Pinpoint the cell where the given text exists, returning its (x, y) midpoint coordinate. 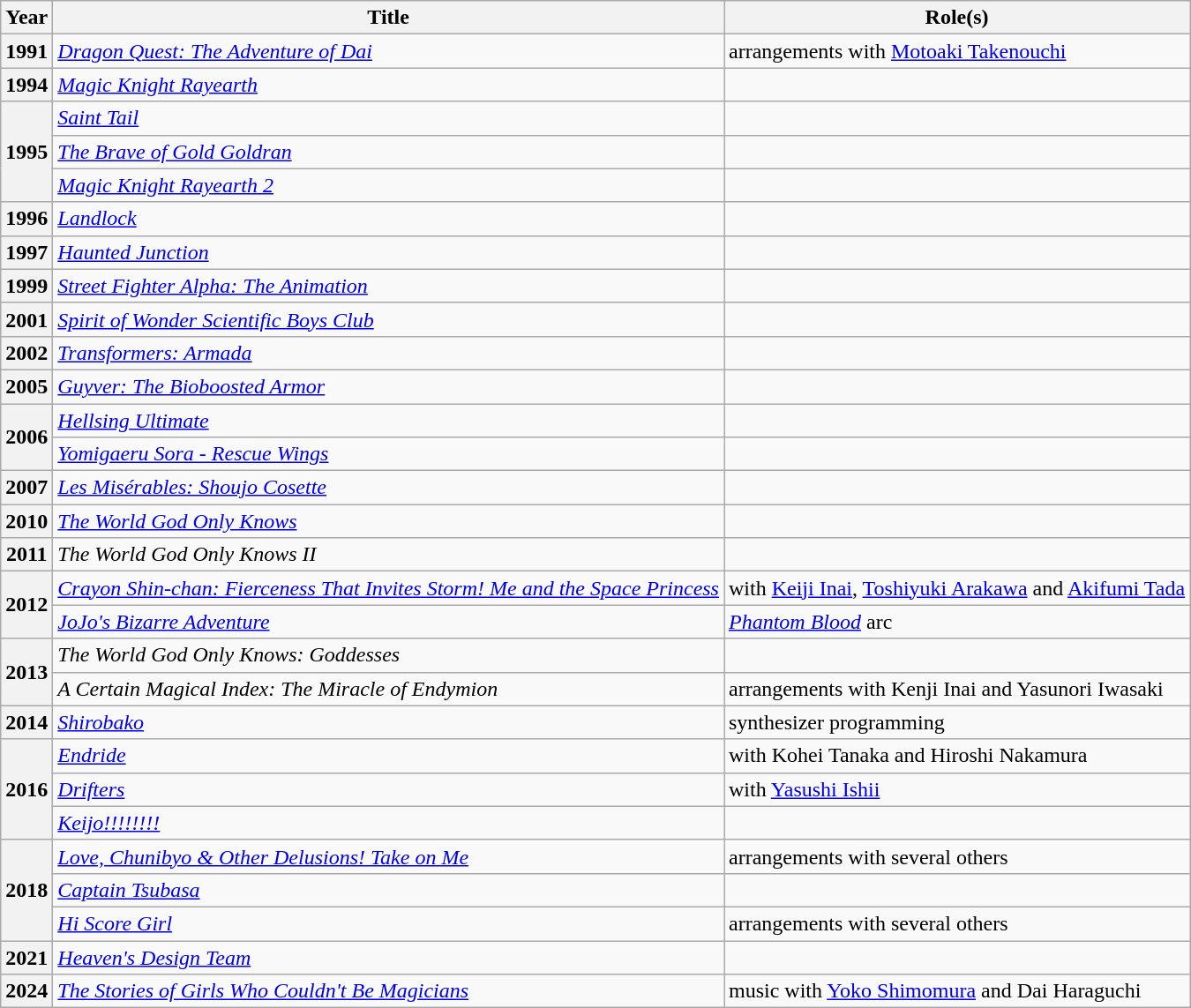
Dragon Quest: The Adventure of Dai (388, 51)
Saint Tail (388, 118)
1997 (26, 252)
with Keiji Inai, Toshiyuki Arakawa and Akifumi Tada (956, 588)
arrangements with Motoaki Takenouchi (956, 51)
Les Misérables: Shoujo Cosette (388, 488)
Hi Score Girl (388, 923)
JoJo's Bizarre Adventure (388, 622)
2011 (26, 555)
2012 (26, 605)
The World God Only Knows: Goddesses (388, 655)
2013 (26, 672)
The Brave of Gold Goldran (388, 152)
2005 (26, 386)
Hellsing Ultimate (388, 421)
2014 (26, 722)
2001 (26, 319)
1991 (26, 51)
Crayon Shin-chan: Fierceness That Invites Storm! Me and the Space Princess (388, 588)
music with Yoko Shimomura and Dai Haraguchi (956, 991)
2024 (26, 991)
Heaven's Design Team (388, 957)
Landlock (388, 219)
Shirobako (388, 722)
synthesizer programming (956, 722)
A Certain Magical Index: The Miracle of Endymion (388, 689)
2021 (26, 957)
The World God Only Knows II (388, 555)
1994 (26, 85)
Spirit of Wonder Scientific Boys Club (388, 319)
Magic Knight Rayearth 2 (388, 185)
Haunted Junction (388, 252)
Transformers: Armada (388, 353)
1995 (26, 152)
Endride (388, 756)
1996 (26, 219)
2006 (26, 437)
2018 (26, 890)
Love, Chunibyo & Other Delusions! Take on Me (388, 856)
Magic Knight Rayearth (388, 85)
Yomigaeru Sora - Rescue Wings (388, 454)
Title (388, 18)
Role(s) (956, 18)
2016 (26, 789)
Phantom Blood arc (956, 622)
Street Fighter Alpha: The Animation (388, 286)
Year (26, 18)
The Stories of Girls Who Couldn't Be Magicians (388, 991)
2010 (26, 521)
with Yasushi Ishii (956, 789)
1999 (26, 286)
Guyver: The Bioboosted Armor (388, 386)
Captain Tsubasa (388, 890)
arrangements with Kenji Inai and Yasunori Iwasaki (956, 689)
Keijo!!!!!!!! (388, 823)
with Kohei Tanaka and Hiroshi Nakamura (956, 756)
2002 (26, 353)
The World God Only Knows (388, 521)
2007 (26, 488)
Drifters (388, 789)
